Return the [x, y] coordinate for the center point of the cell that contains the specified text.  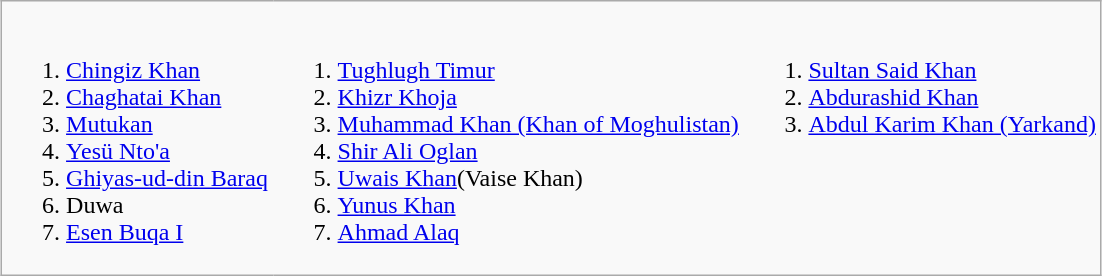
Tughlugh Timur Khizr Khoja Muhammad Khan (Khan of Moghulistan) Shir Ali Oglan Uwais Khan(Vaise Khan) Yunus Khan Ahmad Alaq [508, 138]
Sultan Said Khan Abdurashid Khan Abdul Karim Khan (Yarkand) [923, 138]
Chingiz Khan Chaghatai Khan Mutukan Yesü Nto'a Ghiyas-ud-din Baraq Duwa Esen Buqa I [137, 138]
